Return (x, y) of the center of cell containing provided text 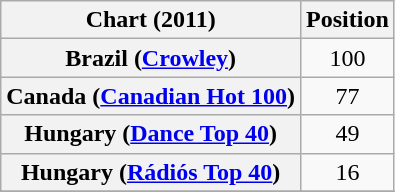
Brazil (Crowley) (151, 58)
Canada (Canadian Hot 100) (151, 96)
Hungary (Rádiós Top 40) (151, 172)
Position (348, 20)
Hungary (Dance Top 40) (151, 134)
100 (348, 58)
49 (348, 134)
16 (348, 172)
77 (348, 96)
Chart (2011) (151, 20)
